Search for the cell housing the specified text and yield its (x, y) center coordinate. 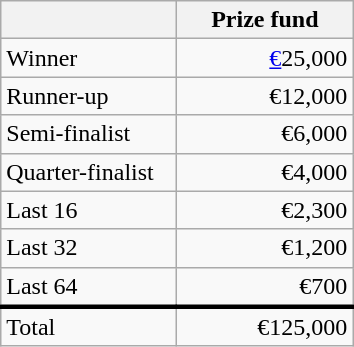
Last 16 (89, 210)
€12,000 (265, 96)
€125,000 (265, 327)
Runner-up (89, 96)
Last 32 (89, 248)
€2,300 (265, 210)
Winner (89, 58)
€700 (265, 287)
Total (89, 327)
Last 64 (89, 287)
€1,200 (265, 248)
€4,000 (265, 172)
Quarter-finalist (89, 172)
€25,000 (265, 58)
Prize fund (265, 20)
Semi-finalist (89, 134)
€6,000 (265, 134)
